Output the [x, y] coordinate of the center of the cell containing the given text.  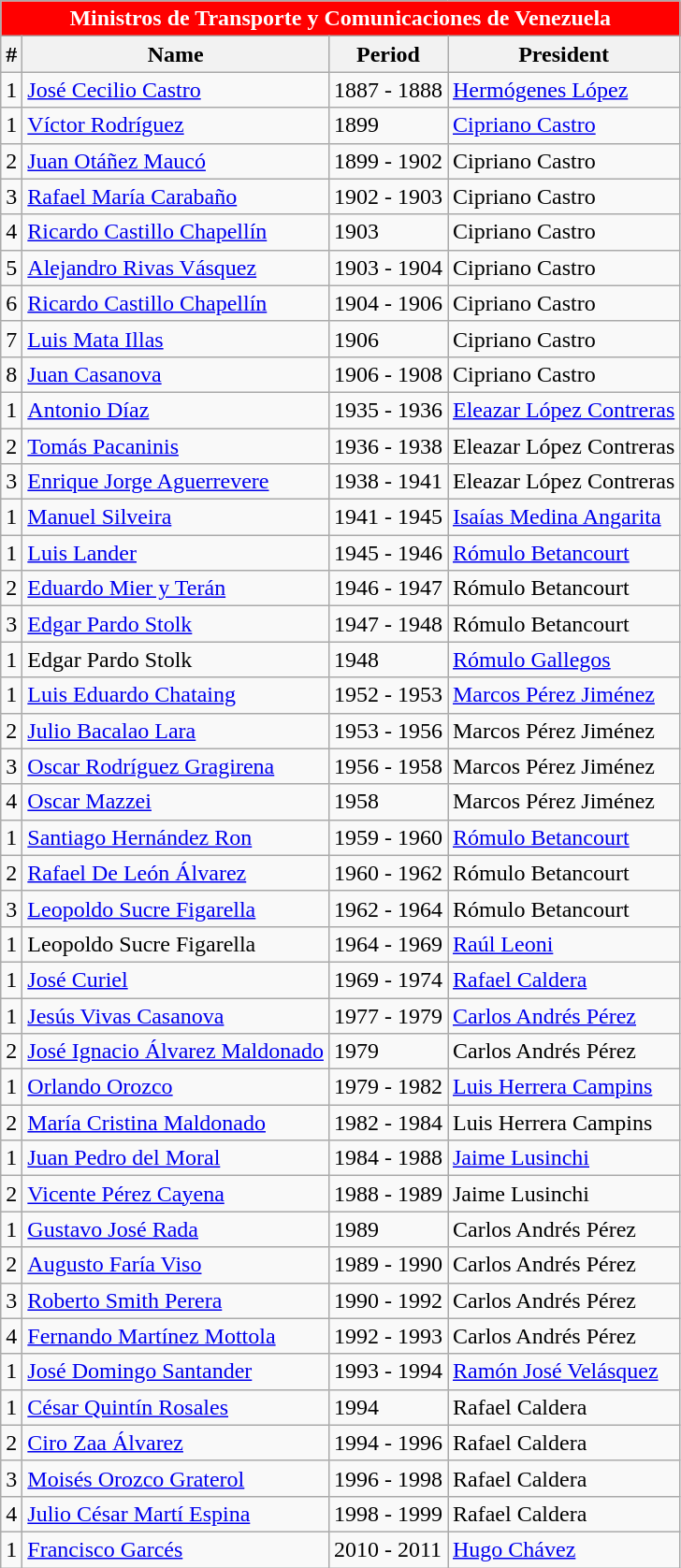
1989 - 1990 [387, 1265]
8 [11, 374]
President [563, 54]
1948 [387, 660]
Ramón José Velásquez [563, 1372]
1906 [387, 339]
Hermógenes López [563, 90]
1947 - 1948 [387, 624]
José Ignacio Álvarez Maldonado [176, 1052]
1906 - 1908 [387, 374]
Juan Pedro del Moral [176, 1158]
1946 - 1947 [387, 588]
1960 - 1962 [387, 873]
1996 - 1998 [387, 1478]
Rafael María Carabaño [176, 196]
1936 - 1938 [387, 446]
Juan Casanova [176, 374]
Rómulo Gallegos [563, 660]
1969 - 1974 [387, 980]
1935 - 1936 [387, 410]
1989 [387, 1229]
Luis Eduardo Chataing [176, 695]
1903 [387, 232]
1903 - 1904 [387, 268]
Eduardo Mier y Terán [176, 588]
1990 - 1992 [387, 1300]
1992 - 1993 [387, 1336]
Manuel Silveira [176, 517]
Alejandro Rivas Vásquez [176, 268]
Oscar Mazzei [176, 802]
Jesús Vivas Casanova [176, 1015]
Ciro Zaa Álvarez [176, 1443]
Name [176, 54]
1979 [387, 1052]
6 [11, 303]
Fernando Martínez Mottola [176, 1336]
Rafael De León Álvarez [176, 873]
Tomás Pacaninis [176, 446]
5 [11, 268]
1994 [387, 1407]
Augusto Faría Viso [176, 1265]
Orlando Orozco [176, 1087]
Isaías Medina Angarita [563, 517]
Julio Bacalao Lara [176, 731]
Gustavo José Rada [176, 1229]
José Domingo Santander [176, 1372]
José Cecilio Castro [176, 90]
1994 - 1996 [387, 1443]
1956 - 1958 [387, 766]
César Quintín Rosales [176, 1407]
1964 - 1969 [387, 944]
Francisco Garcés [176, 1549]
1899 - 1902 [387, 161]
1945 - 1946 [387, 553]
Santiago Hernández Ron [176, 837]
Julio César Martí Espina [176, 1514]
1904 - 1906 [387, 303]
1988 - 1989 [387, 1194]
Moisés Orozco Graterol [176, 1478]
7 [11, 339]
1958 [387, 802]
1959 - 1960 [387, 837]
Víctor Rodríguez [176, 125]
1962 - 1964 [387, 908]
Enrique Jorge Aguerrevere [176, 482]
Raúl Leoni [563, 944]
Juan Otáñez Maucó [176, 161]
1977 - 1979 [387, 1015]
1984 - 1988 [387, 1158]
1941 - 1945 [387, 517]
Period [387, 54]
1952 - 1953 [387, 695]
1902 - 1903 [387, 196]
Luis Mata Illas [176, 339]
1979 - 1982 [387, 1087]
1993 - 1994 [387, 1372]
Hugo Chávez [563, 1549]
2010 - 2011 [387, 1549]
Roberto Smith Perera [176, 1300]
Ministros de Transporte y Comunicaciones de Venezuela [340, 19]
1982 - 1984 [387, 1123]
1899 [387, 125]
# [11, 54]
1953 - 1956 [387, 731]
1938 - 1941 [387, 482]
José Curiel [176, 980]
Vicente Pérez Cayena [176, 1194]
1887 - 1888 [387, 90]
1998 - 1999 [387, 1514]
Oscar Rodríguez Gragirena [176, 766]
Luis Lander [176, 553]
María Cristina Maldonado [176, 1123]
Antonio Díaz [176, 410]
